Scan for the cell matching the given text and deliver its [x, y] coordinate at center. 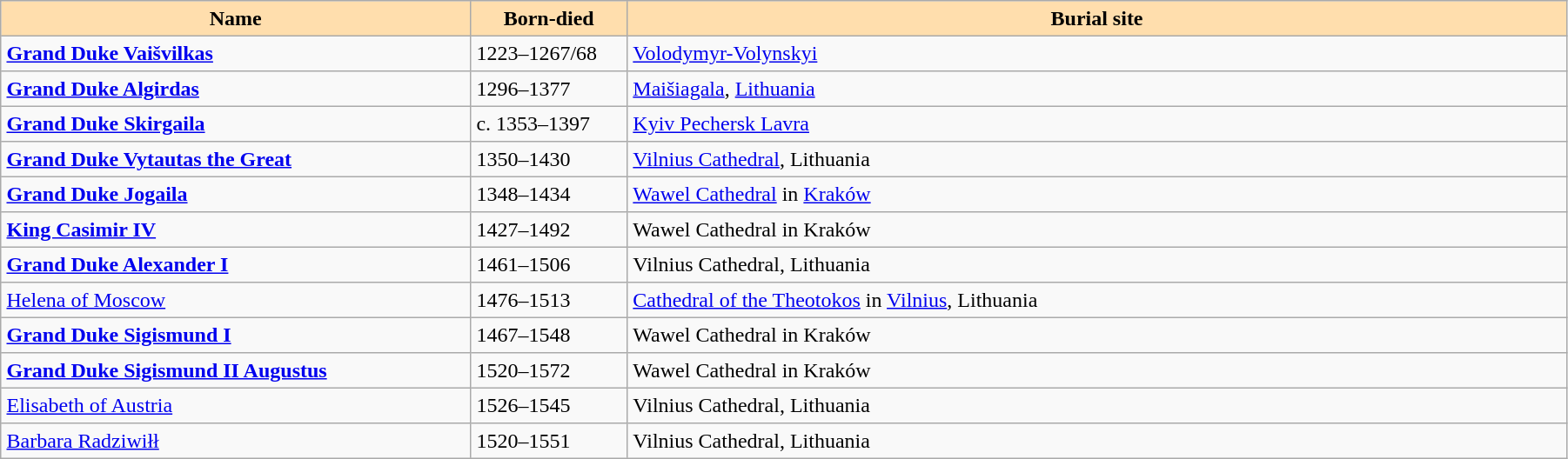
Born-died [549, 18]
1520–1551 [549, 441]
1348–1434 [549, 194]
1520–1572 [549, 370]
Helena of Moscow [236, 300]
Elisabeth of Austria [236, 405]
Grand Duke Skirgaila [236, 123]
1467–1548 [549, 335]
Grand Duke Sigismund I [236, 335]
Grand Duke Vaišvilkas [236, 53]
Barbara Radziwiłł [236, 441]
King Casimir IV [236, 229]
1526–1545 [549, 405]
Volodymyr-Volynskyi [1097, 53]
1223–1267/68 [549, 53]
c. 1353–1397 [549, 123]
Grand Duke Jogaila [236, 194]
1296–1377 [549, 89]
1350–1430 [549, 159]
Grand Duke Sigismund II Augustus [236, 370]
Kyiv Pechersk Lavra [1097, 123]
1461–1506 [549, 264]
1476–1513 [549, 300]
Grand Duke Vytautas the Great [236, 159]
1427–1492 [549, 229]
Burial site [1097, 18]
Cathedral of the Theotokos in Vilnius, Lithuania [1097, 300]
Grand Duke Algirdas [236, 89]
Maišiagala, Lithuania [1097, 89]
Name [236, 18]
Grand Duke Alexander I [236, 264]
